Return (x, y) of the center of cell containing provided text 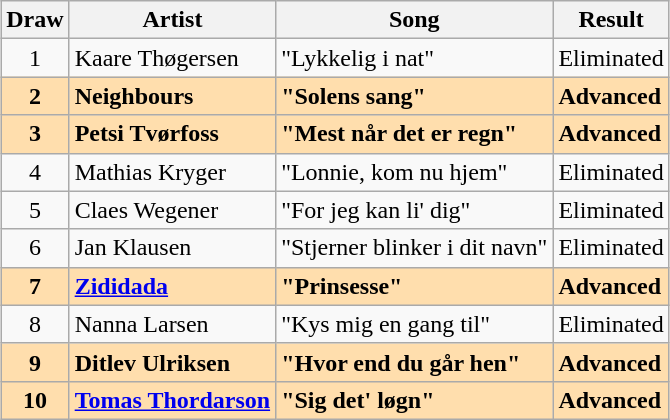
1 (35, 58)
Zididada (172, 286)
2 (35, 96)
3 (35, 134)
"Prinsesse" (414, 286)
"For jeg kan li' dig" (414, 210)
Nanna Larsen (172, 324)
Claes Wegener (172, 210)
7 (35, 286)
8 (35, 324)
Ditlev Ulriksen (172, 362)
4 (35, 172)
"Sig det' løgn" (414, 400)
Artist (172, 20)
"Kys mig en gang til" (414, 324)
Tomas Thordarson (172, 400)
5 (35, 210)
Song (414, 20)
"Lykkelig i nat" (414, 58)
Mathias Kryger (172, 172)
Petsi Tvørfoss (172, 134)
"Lonnie, kom nu hjem" (414, 172)
Draw (35, 20)
Result (611, 20)
10 (35, 400)
"Stjerner blinker i dit navn" (414, 248)
"Mest når det er regn" (414, 134)
6 (35, 248)
9 (35, 362)
Kaare Thøgersen (172, 58)
Neighbours (172, 96)
"Solens sang" (414, 96)
Jan Klausen (172, 248)
"Hvor end du går hen" (414, 362)
